Capture the cell that displays the provided text and extract its [X, Y] central coordinate. 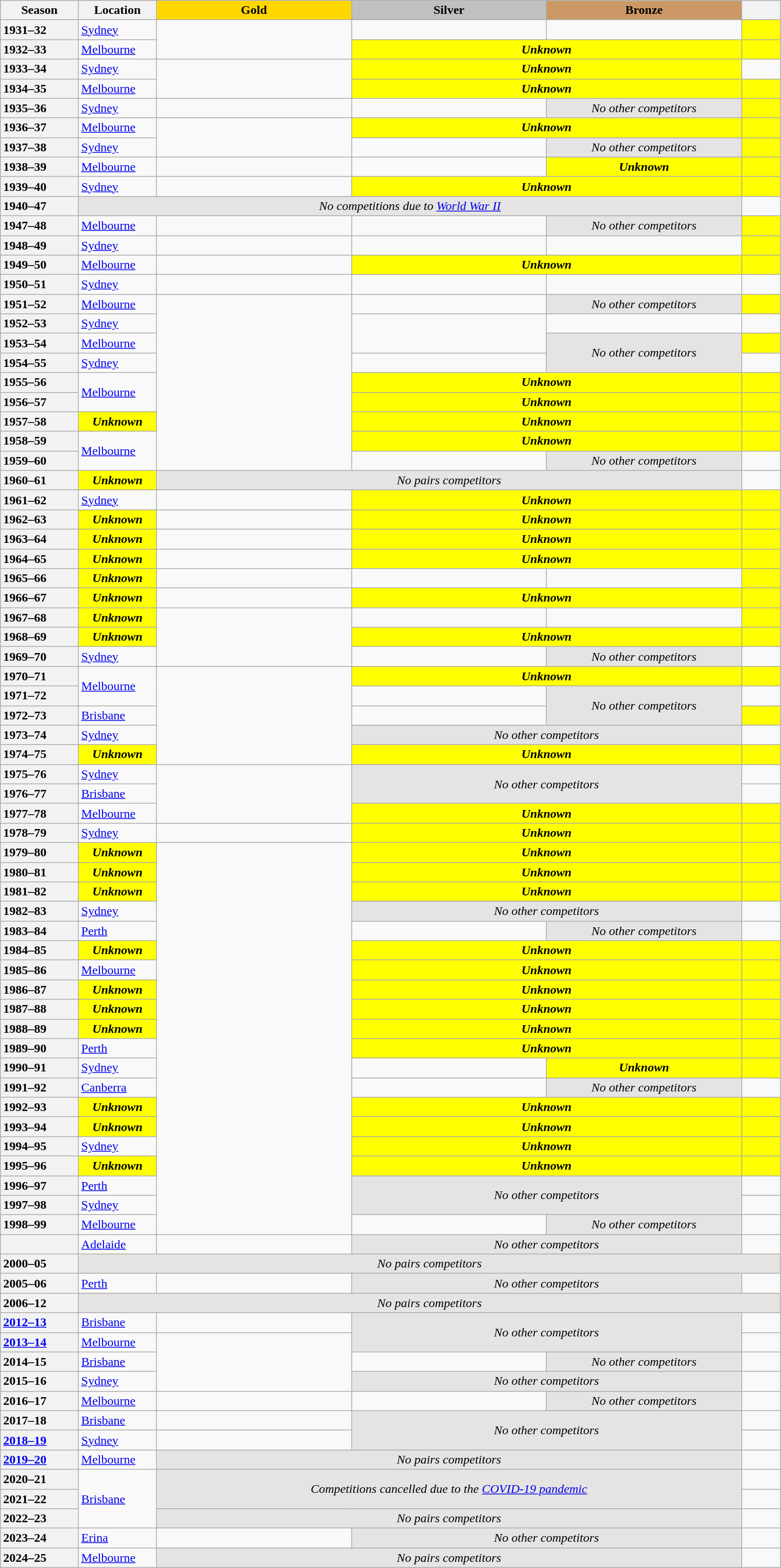
1992–93 [40, 1107]
Silver [449, 10]
1975–76 [40, 774]
1977–78 [40, 813]
1935–36 [40, 108]
2021–22 [40, 1499]
Canberra [117, 1087]
1932–33 [40, 49]
1959–60 [40, 461]
1984–85 [40, 950]
1989–90 [40, 1048]
1937–38 [40, 147]
1988–89 [40, 1029]
Gold [254, 10]
1951–52 [40, 304]
1947–48 [40, 225]
Season [40, 10]
1986–87 [40, 990]
1996–97 [40, 1185]
1997–98 [40, 1205]
1976–77 [40, 794]
1987–88 [40, 1009]
No competitions due to World War II [410, 206]
1957–58 [40, 421]
1995–96 [40, 1166]
1980–81 [40, 872]
2022–23 [40, 1519]
1960–61 [40, 480]
2012–13 [40, 1323]
1950–51 [40, 285]
1948–49 [40, 245]
2015–16 [40, 1381]
1979–80 [40, 852]
1955–56 [40, 382]
1934–35 [40, 89]
2006–12 [40, 1303]
1958–59 [40, 441]
2017–18 [40, 1420]
1953–54 [40, 343]
1936–37 [40, 128]
1965–66 [40, 578]
1964–65 [40, 558]
1969–70 [40, 657]
1983–84 [40, 931]
1972–73 [40, 715]
1961–62 [40, 500]
1985–86 [40, 970]
1963–64 [40, 539]
1994–95 [40, 1146]
2023–24 [40, 1538]
Competitions cancelled due to the COVID-19 pandemic [449, 1489]
2000–05 [40, 1264]
1931–32 [40, 30]
Location [117, 10]
2020–21 [40, 1479]
1956–57 [40, 402]
1998–99 [40, 1225]
1967–68 [40, 618]
2018–19 [40, 1440]
2014–15 [40, 1362]
1973–74 [40, 735]
1954–55 [40, 363]
2013–14 [40, 1342]
1966–67 [40, 598]
Adelaide [117, 1244]
Bronze [644, 10]
1990–91 [40, 1068]
1939–40 [40, 186]
2024–25 [40, 1558]
1938–39 [40, 167]
1952–53 [40, 324]
1974–75 [40, 754]
1968–69 [40, 637]
1933–34 [40, 69]
2016–17 [40, 1401]
1970–71 [40, 676]
1978–79 [40, 833]
Erina [117, 1538]
1962–63 [40, 519]
1940–47 [40, 206]
2005–06 [40, 1283]
1971–72 [40, 696]
1949–50 [40, 265]
1991–92 [40, 1087]
1993–94 [40, 1126]
1982–83 [40, 911]
2019–20 [40, 1459]
1981–82 [40, 892]
